Search for the cell housing the specified text and yield its (x, y) center coordinate. 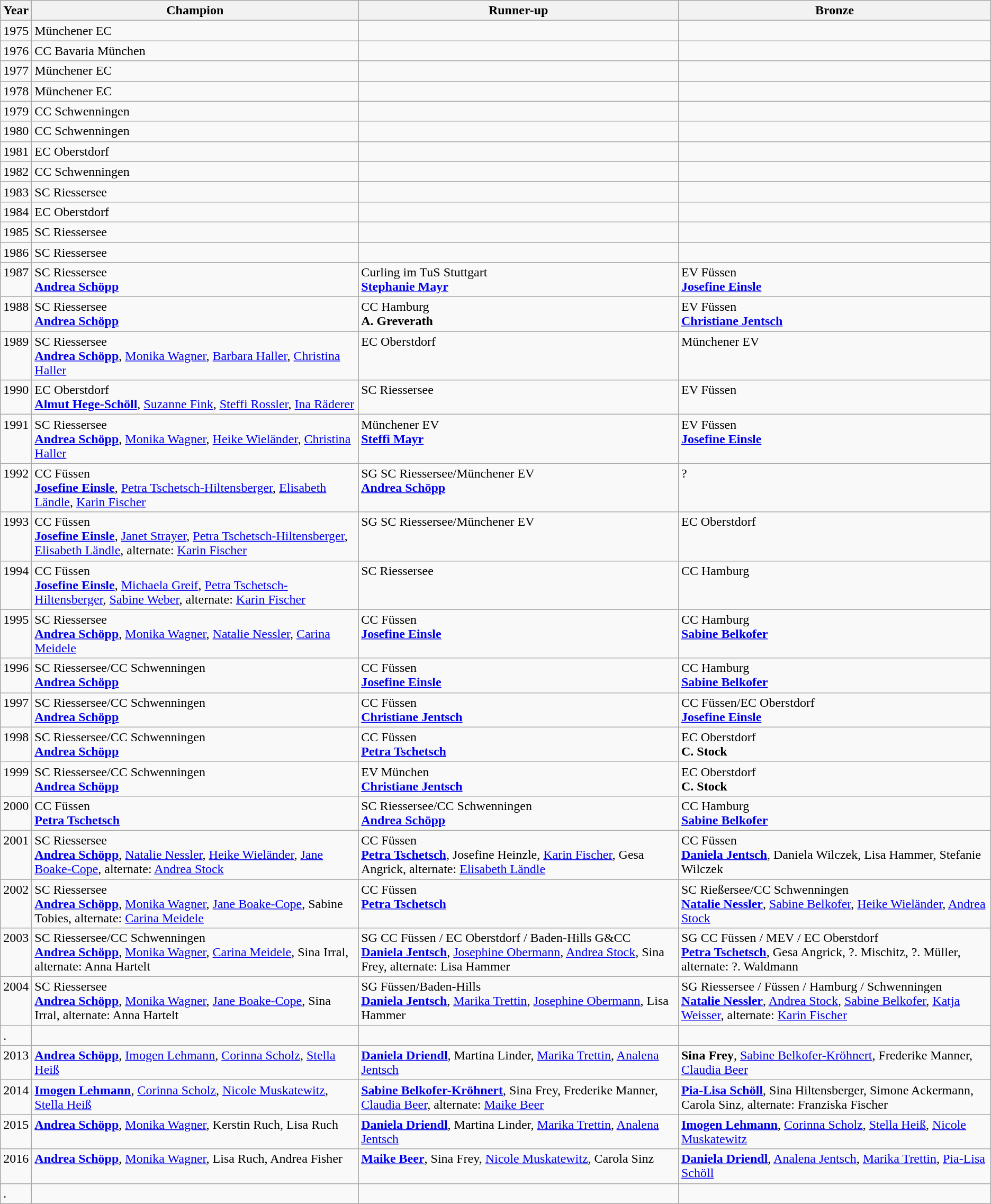
2016 (16, 1166)
CC FüssenDaniela Jentsch, Daniela Wilczek, Lisa Hammer, Stefanie Wilczek (834, 855)
1976 (16, 51)
2003 (16, 953)
1999 (16, 778)
1984 (16, 212)
1990 (16, 397)
SC RiesserseeAndrea Schöpp, Monika Wagner, Jane Boake-Cope, Sabine Tobies, alternate: Carina Meidele (195, 903)
CC Füssen/EC OberstdorfJosefine Einsle (834, 709)
SC RiesserseeAndrea Schöpp, Monika Wagner, Barbara Haller, Christina Haller (195, 356)
EV MünchenChristiane Jentsch (519, 778)
Sina Frey, Sabine Belkofer-Kröhnert, Frederike Manner, Claudia Beer (834, 1063)
1996 (16, 676)
Bronze (834, 11)
1992 (16, 488)
2001 (16, 855)
SG Füssen/Baden-HillsDaniela Jentsch, Marika Trettin, Josephine Obermann, Lisa Hammer (519, 1001)
CC HamburgA. Greverath (519, 315)
? (834, 488)
Maike Beer, Sina Frey, Nicole Muskatewitz, Carola Sinz (519, 1166)
2002 (16, 903)
Andrea Schöpp, Monika Wagner, Kerstin Ruch, Lisa Ruch (195, 1132)
SG SC Riessersee/Münchener EVAndrea Schöpp (519, 488)
EC OberstdorfAlmut Hege-Schöll, Suzanne Fink, Steffi Rossler, Ina Räderer (195, 397)
SC RiesserseeAndrea Schöpp, Monika Wagner, Natalie Nessler, Carina Meidele (195, 634)
1977 (16, 71)
Sabine Belkofer-Kröhnert, Sina Frey, Frederike Manner, Claudia Beer, alternate: Maike Beer (519, 1097)
1981 (16, 151)
SG CC Füssen / EC Oberstdorf / Baden-Hills G&CCDaniela Jentsch, Josephine Obermann, Andrea Stock, Sina Frey, alternate: Lisa Hammer (519, 953)
1988 (16, 315)
1986 (16, 253)
Runner-up (519, 11)
1985 (16, 232)
1994 (16, 585)
Andrea Schöpp, Imogen Lehmann, Corinna Scholz, Stella Heiß (195, 1063)
2013 (16, 1063)
1979 (16, 111)
Münchener EVSteffi Mayr (519, 439)
1983 (16, 192)
CC FüssenJosefine Einsle, Petra Tschetsch-Hiltensberger, Elisabeth Ländle, Karin Fischer (195, 488)
SG CC Füssen / MEV / EC OberstdorfPetra Tschetsch, Gesa Angrick, ?. Mischitz, ?. Müller, alternate: ?. Waldmann (834, 953)
1975 (16, 31)
Champion (195, 11)
1978 (16, 91)
1989 (16, 356)
1980 (16, 131)
1995 (16, 634)
Andrea Schöpp, Monika Wagner, Lisa Ruch, Andrea Fisher (195, 1166)
CC Bavaria München (195, 51)
1987 (16, 280)
Year (16, 11)
1991 (16, 439)
CC Hamburg (834, 585)
1982 (16, 172)
1997 (16, 709)
CC FüssenChristiane Jentsch (519, 709)
EV FüssenChristiane Jentsch (834, 315)
Pia-Lisa Schöll, Sina Hiltensberger, Simone Ackermann, Carola Sinz, alternate: Franziska Fischer (834, 1097)
EV Füssen (834, 397)
2014 (16, 1097)
SC RiesserseeAndrea Schöpp, Monika Wagner, Jane Boake-Cope, Sina Irral, alternate: Anna Hartelt (195, 1001)
SC Riessersee/CC SchwenningenAndrea Schöpp, Monika Wagner, Carina Meidele, Sina Irral, alternate: Anna Hartelt (195, 953)
SC RiesserseeAndrea Schöpp, Monika Wagner, Heike Wieländer, Christina Haller (195, 439)
2015 (16, 1132)
1993 (16, 536)
SG Riessersee / Füssen / Hamburg / SchwenningenNatalie Nessler, Andrea Stock, Sabine Belkofer, Katja Weisser, alternate: Karin Fischer (834, 1001)
Imogen Lehmann, Corinna Scholz, Nicole Muskatewitz, Stella Heiß (195, 1097)
CC FüssenPetra Tschetsch, Josefine Heinzle, Karin Fischer, Gesa Angrick, alternate: Elisabeth Ländle (519, 855)
2000 (16, 813)
Imogen Lehmann, Corinna Scholz, Stella Heiß, Nicole Muskatewitz (834, 1132)
Münchener EV (834, 356)
Daniela Driendl, Analena Jentsch, Marika Trettin, Pia-Lisa Schöll (834, 1166)
CC FüssenJosefine Einsle, Michaela Greif, Petra Tschetsch-Hiltensberger, Sabine Weber, alternate: Karin Fischer (195, 585)
SC RiesserseeAndrea Schöpp, Natalie Nessler, Heike Wieländer, Jane Boake-Cope, alternate: Andrea Stock (195, 855)
2004 (16, 1001)
SG SC Riessersee/Münchener EV (519, 536)
1998 (16, 744)
Curling im TuS StuttgartStephanie Mayr (519, 280)
CC FüssenJosefine Einsle, Janet Strayer, Petra Tschetsch-Hiltensberger, Elisabeth Ländle, alternate: Karin Fischer (195, 536)
SC Rießersee/CC SchwenningenNatalie Nessler, Sabine Belkofer, Heike Wieländer, Andrea Stock (834, 903)
